Scan for the cell matching the given text and deliver its [x, y] coordinate at center. 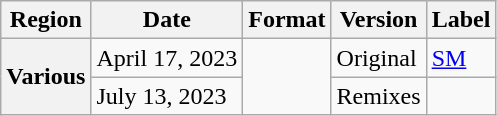
July 13, 2023 [167, 96]
Label [461, 20]
Various [46, 77]
Version [378, 20]
April 17, 2023 [167, 58]
Remixes [378, 96]
Format [287, 20]
Original [378, 58]
Region [46, 20]
SM [461, 58]
Date [167, 20]
